Locate the cell with the specified text and output its [x, y] center coordinate. 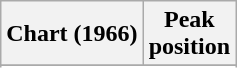
Peakposition [189, 34]
Chart (1966) [72, 34]
